Scan for the cell matching the given text and deliver its [x, y] coordinate at center. 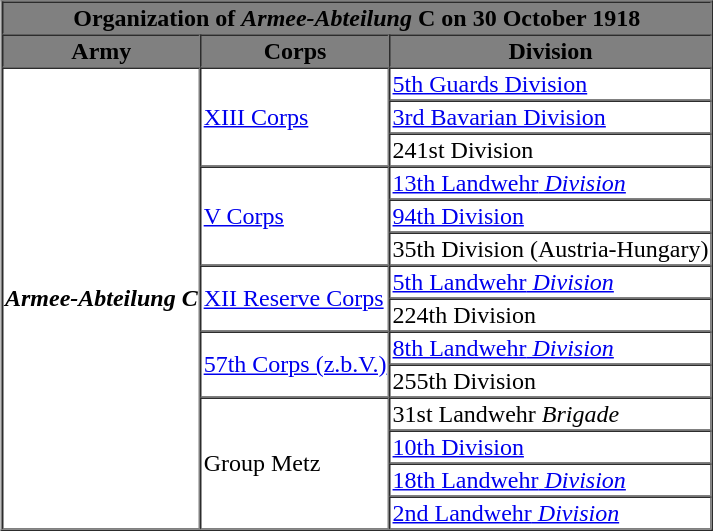
10th Division [551, 446]
13th Landwehr Division [551, 182]
V Corps [296, 216]
8th Landwehr Division [551, 348]
31st Landwehr Brigade [551, 414]
XII Reserve Corps [296, 299]
Corps [296, 50]
94th Division [551, 216]
224th Division [551, 314]
18th Landwehr Division [551, 480]
Division [551, 50]
5th Landwehr Division [551, 282]
3rd Bavarian Division [551, 116]
35th Division (Austria-Hungary) [551, 248]
241st Division [551, 150]
255th Division [551, 380]
Armee-Abteilung C [102, 299]
Army [102, 50]
XIII Corps [296, 118]
57th Corps (z.b.V.) [296, 365]
Group Metz [296, 464]
5th Guards Division [551, 84]
Organization of Armee-Abteilung C on 30 October 1918 [357, 18]
2nd Landwehr Division [551, 512]
